Search for the cell housing the specified text and yield its [X, Y] center coordinate. 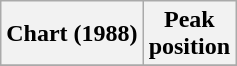
Chart (1988) [72, 34]
Peak position [189, 34]
